Identify which cell holds the provided text, then report its [X, Y] central coordinate. 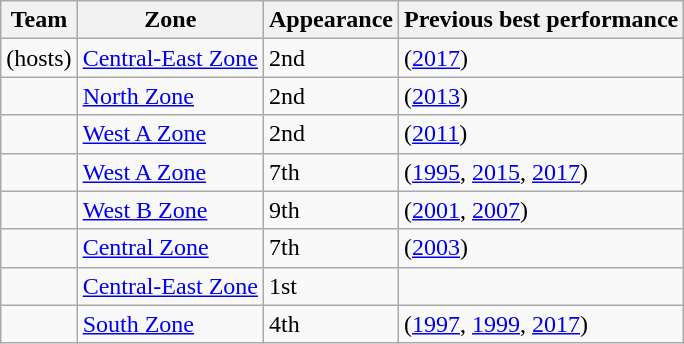
South Zone [170, 324]
(2003) [542, 248]
(2011) [542, 134]
Central Zone [170, 248]
4th [330, 324]
North Zone [170, 96]
Zone [170, 20]
Previous best performance [542, 20]
(2001, 2007) [542, 210]
(1997, 1999, 2017) [542, 324]
Appearance [330, 20]
Team [39, 20]
(1995, 2015, 2017) [542, 172]
(2017) [542, 58]
(2013) [542, 96]
1st [330, 286]
9th [330, 210]
(hosts) [39, 58]
West B Zone [170, 210]
